Output the (x, y) coordinate of the center of the cell containing the given text.  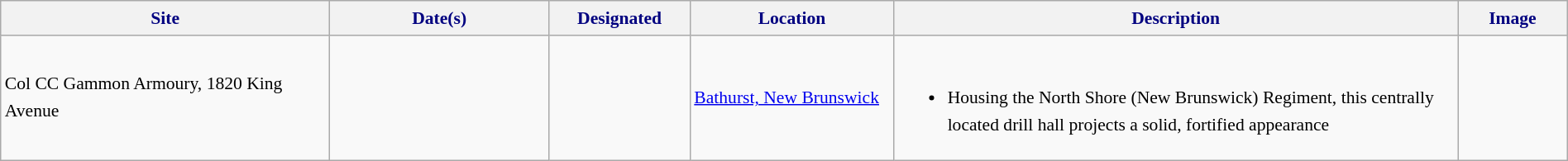
Description (1176, 18)
Image (1513, 18)
Date(s) (440, 18)
Housing the North Shore (New Brunswick) Regiment, this centrally located drill hall projects a solid, fortified appearance (1176, 98)
Location (791, 18)
Site (165, 18)
Designated (619, 18)
Bathurst, New Brunswick (791, 98)
Col CC Gammon Armoury, 1820 King Avenue (165, 98)
